Locate the cell with the specified text and output its (X, Y) center coordinate. 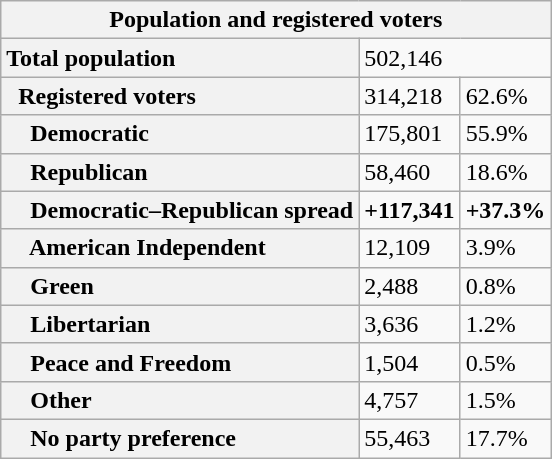
58,460 (410, 172)
+117,341 (410, 210)
Total population (180, 58)
Democratic (180, 134)
55.9% (506, 134)
3,636 (410, 324)
175,801 (410, 134)
Republican (180, 172)
0.8% (506, 286)
American Independent (180, 248)
Democratic–Republican spread (180, 210)
1.2% (506, 324)
12,109 (410, 248)
55,463 (410, 438)
1,504 (410, 362)
+37.3% (506, 210)
Other (180, 400)
18.6% (506, 172)
502,146 (455, 58)
4,757 (410, 400)
17.7% (506, 438)
62.6% (506, 96)
2,488 (410, 286)
314,218 (410, 96)
Green (180, 286)
0.5% (506, 362)
Peace and Freedom (180, 362)
3.9% (506, 248)
Registered voters (180, 96)
1.5% (506, 400)
No party preference (180, 438)
Libertarian (180, 324)
Population and registered voters (276, 20)
